From the cell containing the given text, extract its center point as (X, Y) coordinate. 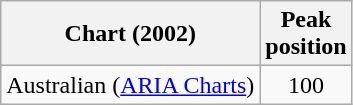
Chart (2002) (130, 34)
100 (306, 85)
Peakposition (306, 34)
Australian (ARIA Charts) (130, 85)
